Locate the cell with the specified text and output its [X, Y] center coordinate. 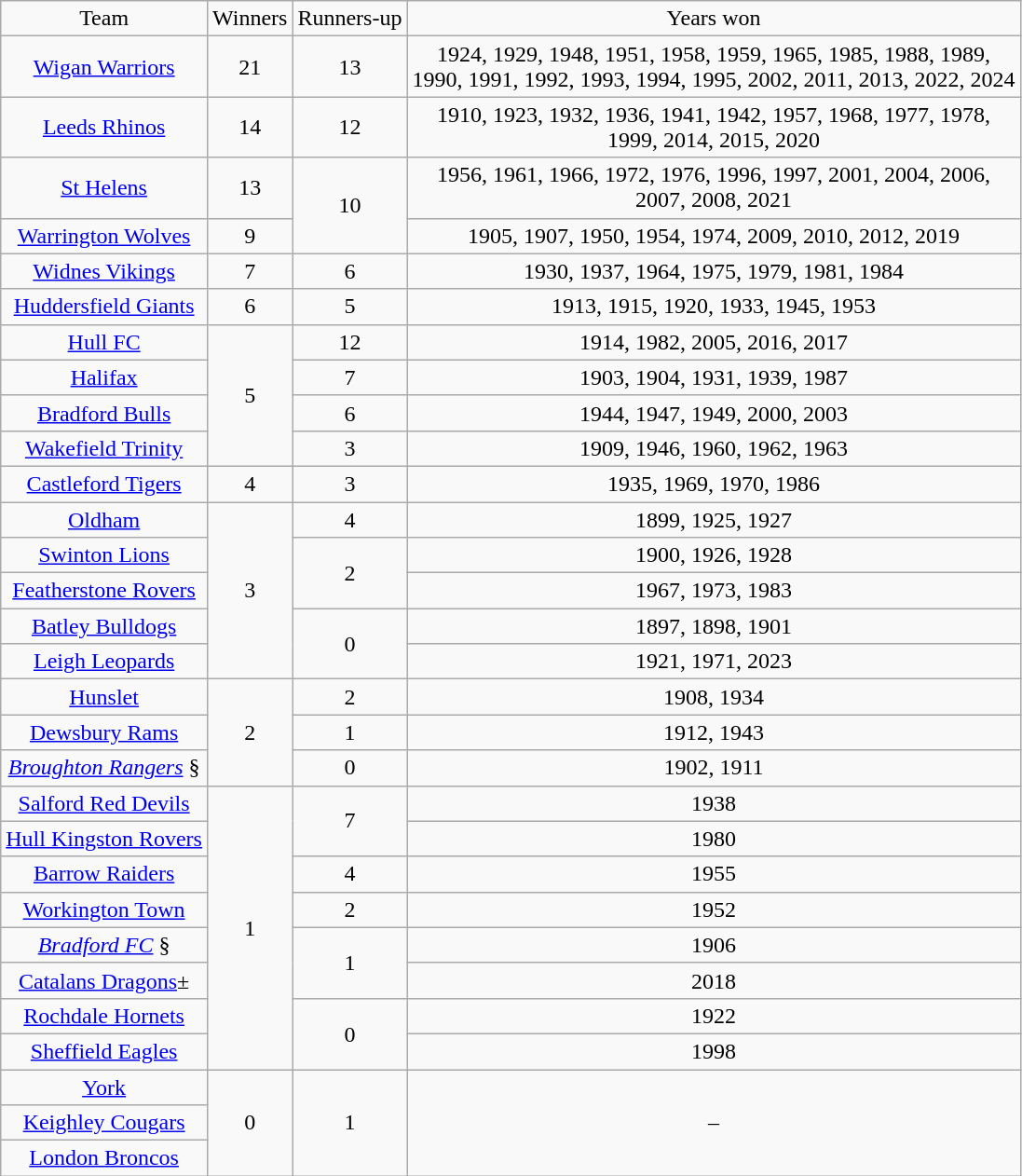
1903, 1904, 1931, 1939, 1987 [714, 377]
Wigan Warriors [104, 67]
1913, 1915, 1920, 1933, 1945, 1953 [714, 307]
Salford Red Devils [104, 803]
1910, 1923, 1932, 1936, 1941, 1942, 1957, 1968, 1977, 1978,1999, 2014, 2015, 2020 [714, 127]
14 [250, 127]
1967, 1973, 1983 [714, 591]
1998 [714, 1051]
Barrow Raiders [104, 874]
Workington Town [104, 909]
1908, 1934 [714, 697]
1922 [714, 1016]
1909, 1946, 1960, 1962, 1963 [714, 448]
Batley Bulldogs [104, 626]
Featherstone Rovers [104, 591]
21 [250, 67]
1924, 1929, 1948, 1951, 1958, 1959, 1965, 1985, 1988, 1989,1990, 1991, 1992, 1993, 1994, 1995, 2002, 2011, 2013, 2022, 2024 [714, 67]
1955 [714, 874]
1930, 1937, 1964, 1975, 1979, 1981, 1984 [714, 271]
Bradford Bulls [104, 413]
Widnes Vikings [104, 271]
Hull FC [104, 342]
2018 [714, 980]
1914, 1982, 2005, 2016, 2017 [714, 342]
Broughton Rangers § [104, 768]
York [104, 1087]
1902, 1911 [714, 768]
10 [350, 205]
Halifax [104, 377]
Dewsbury Rams [104, 732]
1980 [714, 839]
Wakefield Trinity [104, 448]
Swinton Lions [104, 555]
1906 [714, 945]
Rochdale Hornets [104, 1016]
1912, 1943 [714, 732]
Catalans Dragons± [104, 980]
1935, 1969, 1970, 1986 [714, 484]
Oldham [104, 519]
1921, 1971, 2023 [714, 662]
Winners [250, 19]
1956, 1961, 1966, 1972, 1976, 1996, 1997, 2001, 2004, 2006,2007, 2008, 2021 [714, 188]
1944, 1947, 1949, 2000, 2003 [714, 413]
Team [104, 19]
1952 [714, 909]
London Broncos [104, 1158]
Hunslet [104, 697]
1900, 1926, 1928 [714, 555]
Years won [714, 19]
Huddersfield Giants [104, 307]
Runners-up [350, 19]
Leeds Rhinos [104, 127]
– [714, 1123]
9 [250, 236]
Leigh Leopards [104, 662]
1897, 1898, 1901 [714, 626]
1899, 1925, 1927 [714, 519]
Keighley Cougars [104, 1123]
1938 [714, 803]
Bradford FC § [104, 945]
1905, 1907, 1950, 1954, 1974, 2009, 2010, 2012, 2019 [714, 236]
Hull Kingston Rovers [104, 839]
St Helens [104, 188]
Warrington Wolves [104, 236]
Sheffield Eagles [104, 1051]
Castleford Tigers [104, 484]
